For the text-containing cell, return its midpoint in [x, y] coordinate format. 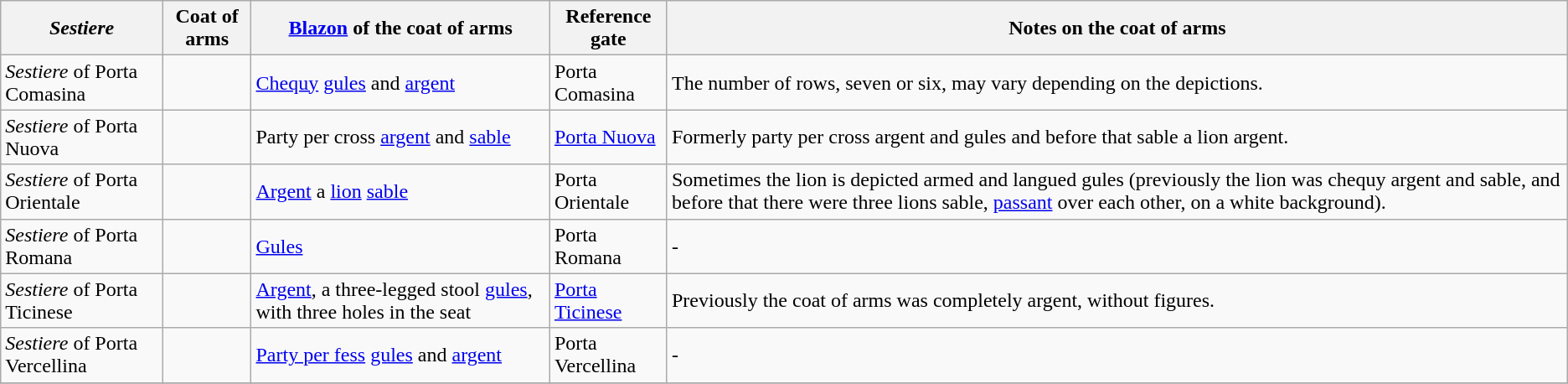
The number of rows, seven or six, may vary depending on the depictions. [1117, 82]
Sestiere of Porta Romana [82, 246]
Porta Ticinese [608, 300]
Reference gate [608, 29]
Party per fess gules and argent [400, 355]
Notes on the coat of arms [1117, 29]
Sestiere of Porta Nuova [82, 138]
Porta Vercellina [608, 355]
Sestiere of Porta Ticinese [82, 300]
Previously the coat of arms was completely argent, without figures. [1117, 300]
Porta Comasina [608, 82]
Porta Nuova [608, 138]
Argent, a three-legged stool gules, with three holes in the seat [400, 300]
Sestiere [82, 29]
Gules [400, 246]
Formerly party per cross argent and gules and before that sable a lion argent. [1117, 138]
Sestiere of Porta Orientale [82, 191]
Porta Romana [608, 246]
Argent a lion sable [400, 191]
Sestiere of Porta Comasina [82, 82]
Blazon of the coat of arms [400, 29]
Sestiere of Porta Vercellina [82, 355]
Chequy gules and argent [400, 82]
Coat of arms [207, 29]
Party per cross argent and sable [400, 138]
Porta Orientale [608, 191]
